Capture the cell that displays the provided text and extract its [x, y] central coordinate. 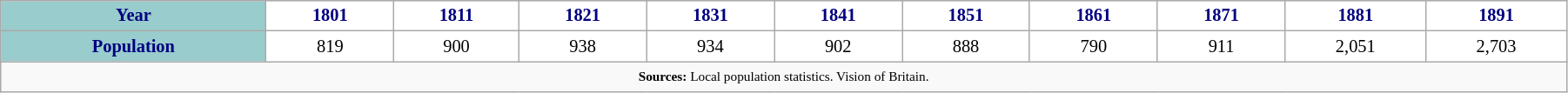
1851 [966, 16]
938 [583, 47]
2,703 [1497, 47]
Population [134, 47]
1881 [1356, 16]
1811 [457, 16]
1821 [583, 16]
902 [839, 47]
1861 [1093, 16]
1841 [839, 16]
Year [134, 16]
900 [457, 47]
1871 [1222, 16]
888 [966, 47]
911 [1222, 47]
934 [710, 47]
2,051 [1356, 47]
1831 [710, 16]
1801 [331, 16]
790 [1093, 47]
Sources: Local population statistics. Vision of Britain. [784, 76]
1891 [1497, 16]
819 [331, 47]
